Locate the cell with the specified text and output its (X, Y) center coordinate. 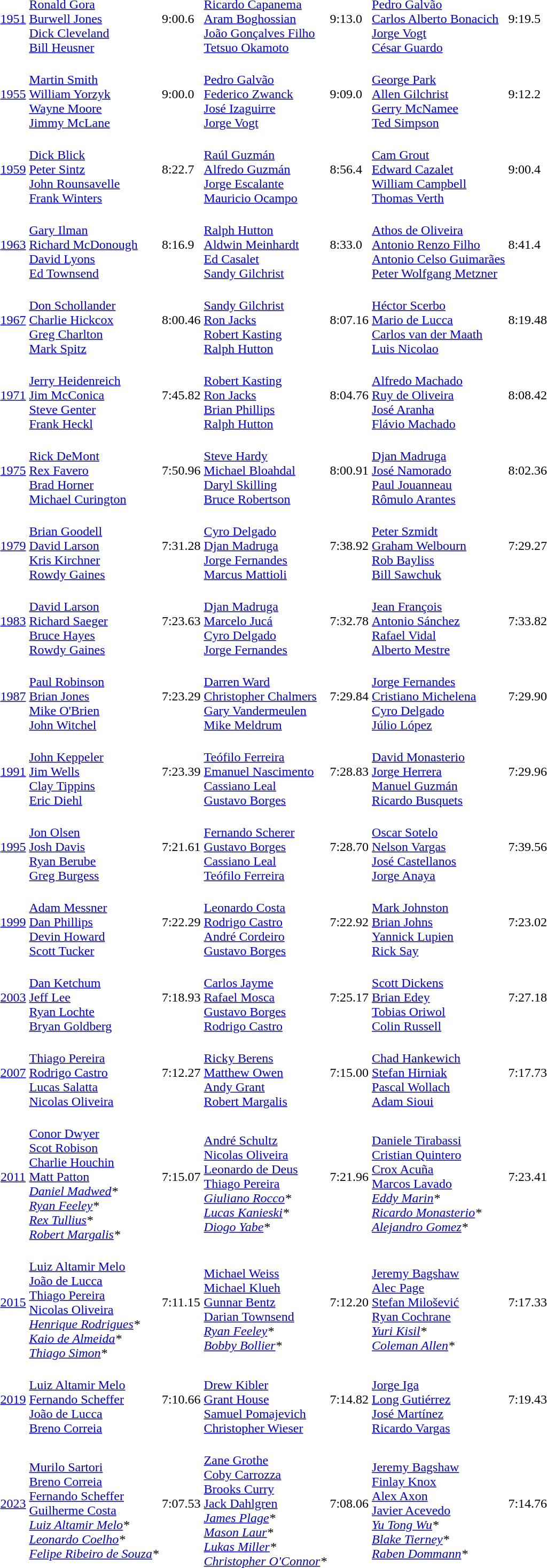
Chad HankewichStefan HirniakPascal WollachAdam Sioui (439, 1073)
7:12.27 (181, 1073)
David LarsonRichard SaegerBruce HayesRowdy Gaines (94, 621)
7:21.61 (181, 847)
Athos de OliveiraAntonio Renzo FilhoAntonio Celso GuimarãesPeter Wolfgang Metzner (439, 245)
Luiz Altamir MeloJoão de LuccaThiago PereiraNicolas OliveiraHenrique Rodrigues*Kaio de Almeida*Thiago Simon* (94, 1303)
Alfredo MachadoRuy de OliveiraJosé AranhaFlávio Machado (439, 395)
Scott DickensBrian EdeyTobias OriwolColin Russell (439, 997)
8:00.46 (181, 320)
7:22.92 (349, 922)
Djan MadrugaMarcelo JucáCyro DelgadoJorge Fernandes (265, 621)
8:56.4 (349, 169)
7:28.70 (349, 847)
7:38.92 (349, 546)
Gary IlmanRichard McDonoughDavid LyonsEd Townsend (94, 245)
7:23.39 (181, 771)
8:07.16 (349, 320)
7:45.82 (181, 395)
Dan KetchumJeff LeeRyan LochteBryan Goldberg (94, 997)
John KeppelerJim WellsClay TippinsEric Diehl (94, 771)
7:31.28 (181, 546)
Luiz Altamir MeloFernando SchefferJoão de LuccaBreno Correia (94, 1399)
Dick BlickPeter SintzJohn RounsavelleFrank Winters (94, 169)
7:12.20 (349, 1303)
9:09.0 (349, 94)
Teófilo FerreiraEmanuel NascimentoCassiano LealGustavo Borges (265, 771)
9:00.0 (181, 94)
7:28.83 (349, 771)
Thiago PereiraRodrigo CastroLucas SalattaNicolas Oliveira (94, 1073)
8:04.76 (349, 395)
Steve HardyMichael BloahdalDaryl SkillingBruce Robertson (265, 470)
Leonardo CostaRodrigo CastroAndré CordeiroGustavo Borges (265, 922)
8:22.7 (181, 169)
Conor DwyerScot RobisonCharlie HouchinMatt PattonDaniel Madwed*Ryan Feeley*Rex Tullius*Robert Margalis* (94, 1177)
Jon OlsenJosh DavisRyan BerubeGreg Burgess (94, 847)
Jean FrançoisAntonio SánchezRafael VidalAlberto Mestre (439, 621)
8:00.91 (349, 470)
Carlos JaymeRafael MoscaGustavo BorgesRodrigo Castro (265, 997)
Oscar SoteloNelson VargasJosé CastellanosJorge Anaya (439, 847)
Ricky BerensMatthew OwenAndy GrantRobert Margalis (265, 1073)
Cyro DelgadoDjan MadrugaJorge FernandesMarcus Mattioli (265, 546)
Darren WardChristopher ChalmersGary VandermeulenMike Meldrum (265, 696)
Raúl GuzmánAlfredo GuzmánJorge EscalanteMauricio Ocampo (265, 169)
Pedro GalvãoFederico ZwanckJosé IzaguirreJorge Vogt (265, 94)
André SchultzNicolas OliveiraLeonardo de DeusThiago PereiraGiuliano Rocco*Lucas Kanieski*Diogo Yabe* (265, 1177)
7:11.15 (181, 1303)
Jorge IgaLong GutiérrezJosé MartínezRicardo Vargas (439, 1399)
8:33.0 (349, 245)
7:29.84 (349, 696)
7:21.96 (349, 1177)
7:10.66 (181, 1399)
George ParkAllen GilchristGerry McNameeTed Simpson (439, 94)
Peter SzmidtGraham WelbournRob BaylissBill Sawchuk (439, 546)
Jerry HeidenreichJim McConicaSteve GenterFrank Heckl (94, 395)
Paul RobinsonBrian JonesMike O'BrienJohn Witchel (94, 696)
Cam GroutEdward CazaletWilliam CampbellThomas Verth (439, 169)
Mark JohnstonBrian JohnsYannick LupienRick Say (439, 922)
Martin SmithWilliam YorzykWayne MooreJimmy McLane (94, 94)
Robert KastingRon JacksBrian PhillipsRalph Hutton (265, 395)
Drew KiblerGrant HouseSamuel PomajevichChristopher Wieser (265, 1399)
Héctor ScerboMario de LuccaCarlos van der MaathLuis Nicolao (439, 320)
Ralph HuttonAldwin MeinhardtEd CasaletSandy Gilchrist (265, 245)
Brian GoodellDavid LarsonKris KirchnerRowdy Gaines (94, 546)
Don SchollanderCharlie HickcoxGreg CharltonMark Spitz (94, 320)
7:18.93 (181, 997)
7:25.17 (349, 997)
David MonasterioJorge HerreraManuel GuzmánRicardo Busquets (439, 771)
7:15.07 (181, 1177)
7:14.82 (349, 1399)
7:22.29 (181, 922)
Djan MadrugaJosé NamoradoPaul JouanneauRômulo Arantes (439, 470)
Rick DeMontRex FaveroBrad HornerMichael Curington (94, 470)
Fernando SchererGustavo BorgesCassiano LealTeófilo Ferreira (265, 847)
Sandy GilchristRon JacksRobert KastingRalph Hutton (265, 320)
Jeremy BagshawAlec PageStefan MiloševićRyan CochraneYuri Kisil*Coleman Allen* (439, 1303)
Daniele TirabassiCristian QuinteroCrox AcuñaMarcos LavadoEddy Marin*Ricardo Monasterio*Alejandro Gomez* (439, 1177)
8:16.9 (181, 245)
Adam MessnerDan PhillipsDevin HowardScott Tucker (94, 922)
7:23.29 (181, 696)
7:15.00 (349, 1073)
7:50.96 (181, 470)
Jorge FernandesCristiano MichelenaCyro DelgadoJúlio López (439, 696)
Michael WeissMichael KluehGunnar BentzDarian TownsendRyan Feeley*Bobby Bollier* (265, 1303)
7:23.63 (181, 621)
7:32.78 (349, 621)
